Find where the given text appears and provide that cell's center as [X, Y] coordinate. 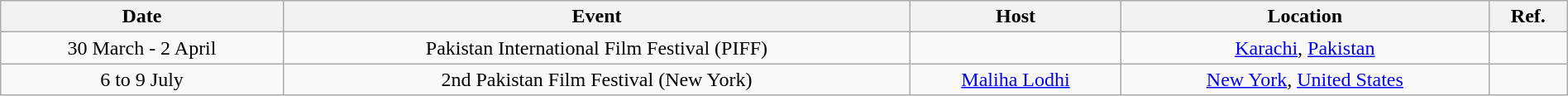
Pakistan International Film Festival (PIFF) [597, 48]
New York, United States [1305, 79]
Maliha Lodhi [1016, 79]
Ref. [1528, 17]
Event [597, 17]
2nd Pakistan Film Festival (New York) [597, 79]
Date [142, 17]
Host [1016, 17]
Location [1305, 17]
30 March - 2 April [142, 48]
Karachi, Pakistan [1305, 48]
6 to 9 July [142, 79]
